Return the [x, y] coordinate for the center point of the cell that contains the specified text.  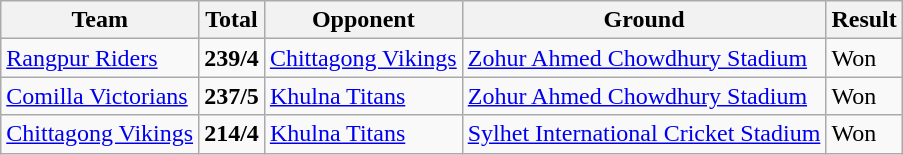
Team [100, 20]
239/4 [232, 58]
214/4 [232, 134]
Ground [644, 20]
Comilla Victorians [100, 96]
Rangpur Riders [100, 58]
Result [864, 20]
Total [232, 20]
237/5 [232, 96]
Sylhet International Cricket Stadium [644, 134]
Opponent [363, 20]
